Return the (x, y) coordinate for the center point of the cell that contains the specified text.  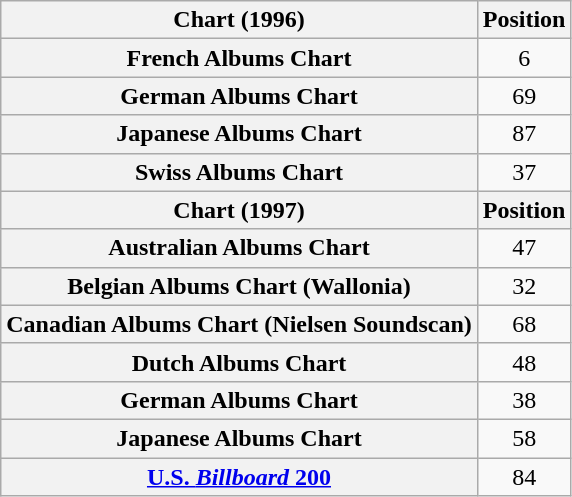
Canadian Albums Chart (Nielsen Soundscan) (240, 324)
37 (524, 172)
68 (524, 324)
Swiss Albums Chart (240, 172)
47 (524, 248)
87 (524, 134)
6 (524, 58)
38 (524, 400)
Chart (1996) (240, 20)
Belgian Albums Chart (Wallonia) (240, 286)
32 (524, 286)
48 (524, 362)
Dutch Albums Chart (240, 362)
84 (524, 477)
French Albums Chart (240, 58)
69 (524, 96)
Australian Albums Chart (240, 248)
U.S. Billboard 200 (240, 477)
Chart (1997) (240, 210)
58 (524, 438)
